Locate the cell with the specified text and output its [X, Y] center coordinate. 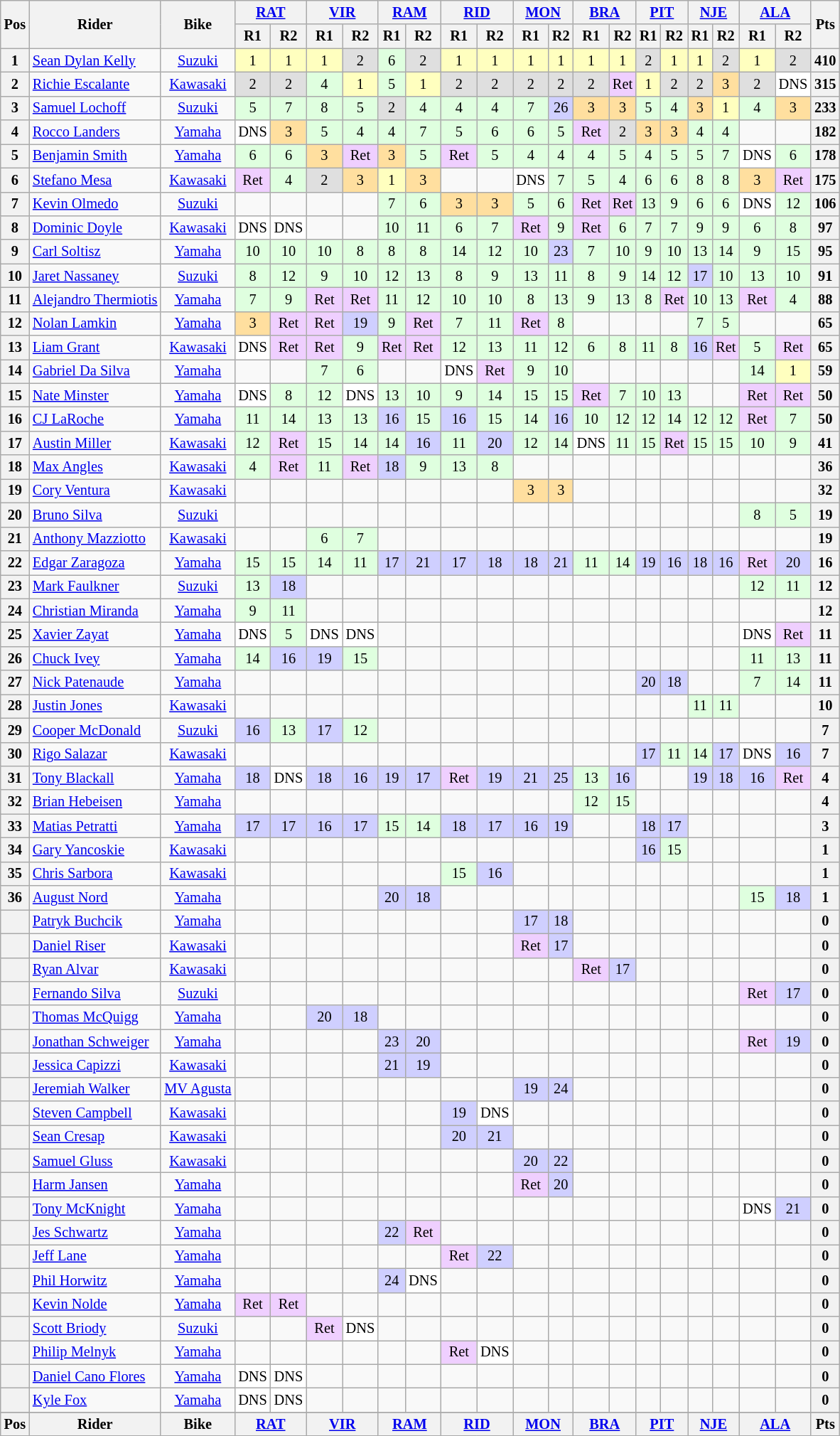
Cooper McDonald [95, 730]
Austin Miller [95, 443]
233 [825, 108]
Xavier Zayat [95, 634]
Philip Melnyk [95, 1352]
Chris Sarbora [95, 874]
28 [15, 706]
Scott Briody [95, 1328]
Samuel Lochoff [95, 108]
Edgar Zaragoza [95, 562]
29 [15, 730]
Dominic Doyle [95, 227]
Sean Cresap [95, 1137]
182 [825, 132]
Nate Minster [95, 395]
CJ LaRoche [95, 419]
Jonathan Schweiger [95, 1041]
Max Angles [95, 467]
33 [15, 826]
41 [825, 443]
Richie Escalante [95, 84]
Nick Patenaude [95, 682]
Daniel Riser [95, 945]
August Nord [95, 898]
59 [825, 371]
315 [825, 84]
Christian Miranda [95, 611]
91 [825, 276]
Matias Petratti [95, 826]
Rigo Salazar [95, 754]
Jaret Nassaney [95, 276]
Chuck Ivey [95, 658]
175 [825, 180]
27 [15, 682]
Alejandro Thermiotis [95, 299]
97 [825, 227]
Gabriel Da Silva [95, 371]
106 [825, 204]
Brian Hebeisen [95, 802]
Mark Faulkner [95, 586]
410 [825, 60]
Patryk Buchcik [95, 921]
Rocco Landers [95, 132]
88 [825, 299]
Ryan Alvar [95, 970]
Phil Horwitz [95, 1280]
95 [825, 252]
35 [15, 874]
Jeff Lane [95, 1256]
Benjamin Smith [95, 156]
Cory Ventura [95, 491]
Fernando Silva [95, 993]
34 [15, 850]
Jeremiah Walker [95, 1089]
Bruno Silva [95, 515]
Kevin Olmedo [95, 204]
Thomas McQuigg [95, 1017]
Stefano Mesa [95, 180]
Tony McKnight [95, 1209]
Anthony Mazziotto [95, 539]
Carl Soltisz [95, 252]
Kyle Fox [95, 1400]
178 [825, 156]
Jes Schwartz [95, 1233]
Sean Dylan Kelly [95, 60]
Harm Jansen [95, 1185]
Nolan Lamkin [95, 323]
MV Agusta [198, 1089]
Jessica Capizzi [95, 1065]
Kevin Nolde [95, 1304]
Tony Blackall [95, 778]
Steven Campbell [95, 1113]
31 [15, 778]
Liam Grant [95, 348]
Daniel Cano Flores [95, 1376]
Samuel Gluss [95, 1161]
Justin Jones [95, 706]
30 [15, 754]
Gary Yancoskie [95, 850]
